Locate the cell with the specified text and output its [X, Y] center coordinate. 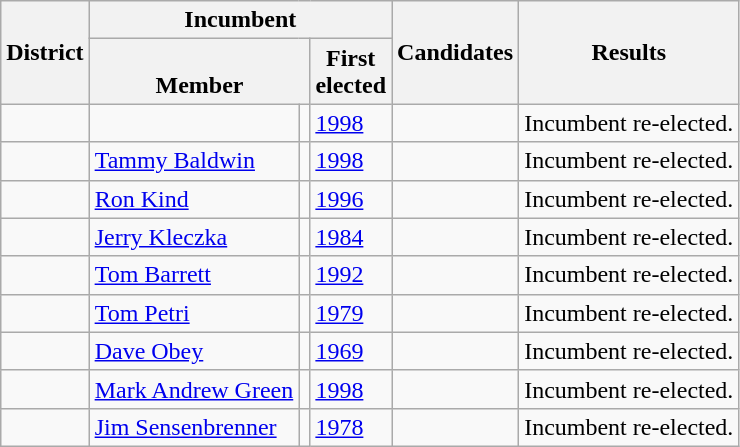
Ron Kind [194, 199]
Tammy Baldwin [194, 161]
Incumbent [240, 20]
Mark Andrew Green [194, 389]
Tom Barrett [194, 275]
1984 [351, 237]
District [45, 52]
1992 [351, 275]
Candidates [456, 52]
Dave Obey [194, 351]
Firstelected [351, 72]
1969 [351, 351]
Jerry Kleczka [194, 237]
1996 [351, 199]
Jim Sensenbrenner [194, 427]
1979 [351, 313]
Tom Petri [194, 313]
Member [200, 72]
Results [629, 52]
1978 [351, 427]
